For the text-containing cell, return its midpoint in (X, Y) coordinate format. 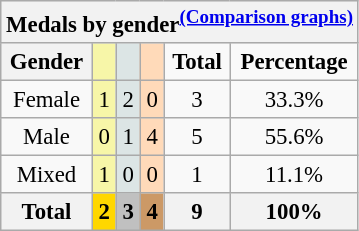
4 (152, 137)
Gender (47, 62)
33.3% (294, 100)
Percentage (294, 62)
Female (47, 100)
55.6% (294, 137)
11.1% (294, 175)
5 (197, 137)
Medals by gender(Comparison graphs) (180, 22)
Total (197, 62)
Male (47, 137)
3 (197, 100)
Mixed (47, 175)
2 (128, 100)
